Locate the cell with the specified text and output its [X, Y] center coordinate. 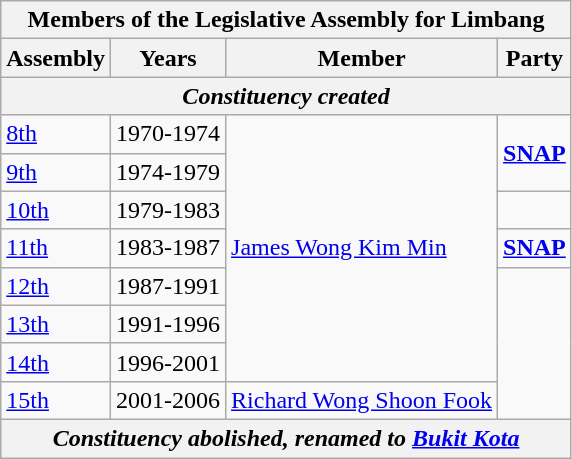
Member [362, 58]
1996-2001 [168, 362]
1991-1996 [168, 324]
Constituency abolished, renamed to Bukit Kota [286, 438]
13th [56, 324]
1987-1991 [168, 286]
8th [56, 134]
Constituency created [286, 96]
10th [56, 210]
11th [56, 248]
Richard Wong Shoon Fook [362, 400]
Years [168, 58]
1974-1979 [168, 172]
2001-2006 [168, 400]
Party [535, 58]
1979-1983 [168, 210]
James Wong Kim Min [362, 248]
12th [56, 286]
1983-1987 [168, 248]
9th [56, 172]
15th [56, 400]
Members of the Legislative Assembly for Limbang [286, 20]
Assembly [56, 58]
14th [56, 362]
1970-1974 [168, 134]
